From the cell containing the given text, extract its center point as (X, Y) coordinate. 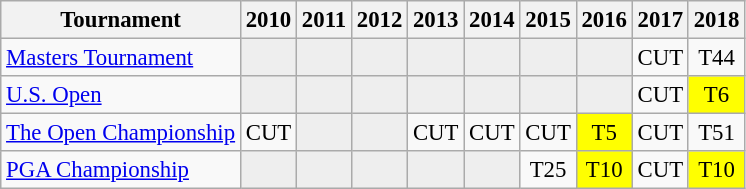
Masters Tournament (121, 58)
2010 (268, 20)
2016 (604, 20)
U.S. Open (121, 95)
The Open Championship (121, 133)
T5 (604, 133)
Tournament (121, 20)
2014 (492, 20)
2017 (660, 20)
2011 (324, 20)
2015 (548, 20)
T44 (716, 58)
2013 (436, 20)
2018 (716, 20)
2012 (379, 20)
T6 (716, 95)
T25 (548, 170)
PGA Championship (121, 170)
T51 (716, 133)
